Extract the [x, y] coordinate from the center of the cell holding the provided text.  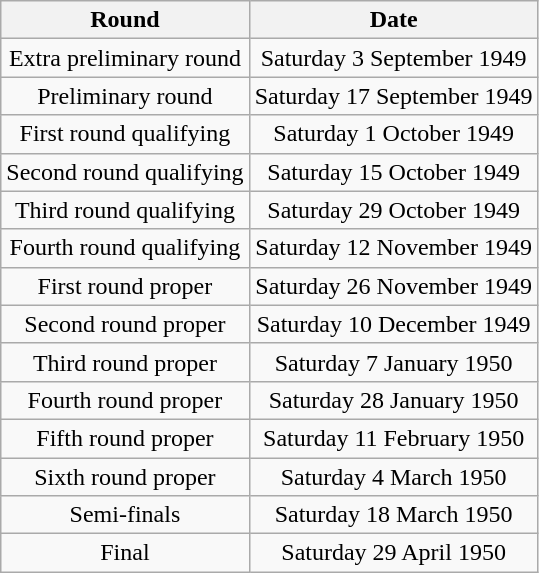
Saturday 12 November 1949 [394, 248]
Saturday 11 February 1950 [394, 438]
Saturday 4 March 1950 [394, 477]
Fifth round proper [125, 438]
Saturday 10 December 1949 [394, 324]
Semi-finals [125, 515]
Saturday 17 September 1949 [394, 96]
Saturday 7 January 1950 [394, 362]
Second round qualifying [125, 172]
Preliminary round [125, 96]
Saturday 28 January 1950 [394, 400]
Saturday 26 November 1949 [394, 286]
First round proper [125, 286]
Final [125, 553]
Second round proper [125, 324]
Sixth round proper [125, 477]
Saturday 3 September 1949 [394, 58]
Saturday 29 October 1949 [394, 210]
Third round proper [125, 362]
Date [394, 20]
Saturday 1 October 1949 [394, 134]
Saturday 18 March 1950 [394, 515]
Saturday 15 October 1949 [394, 172]
Fourth round qualifying [125, 248]
First round qualifying [125, 134]
Extra preliminary round [125, 58]
Third round qualifying [125, 210]
Fourth round proper [125, 400]
Saturday 29 April 1950 [394, 553]
Round [125, 20]
